Identify which cell holds the provided text, then report its (x, y) central coordinate. 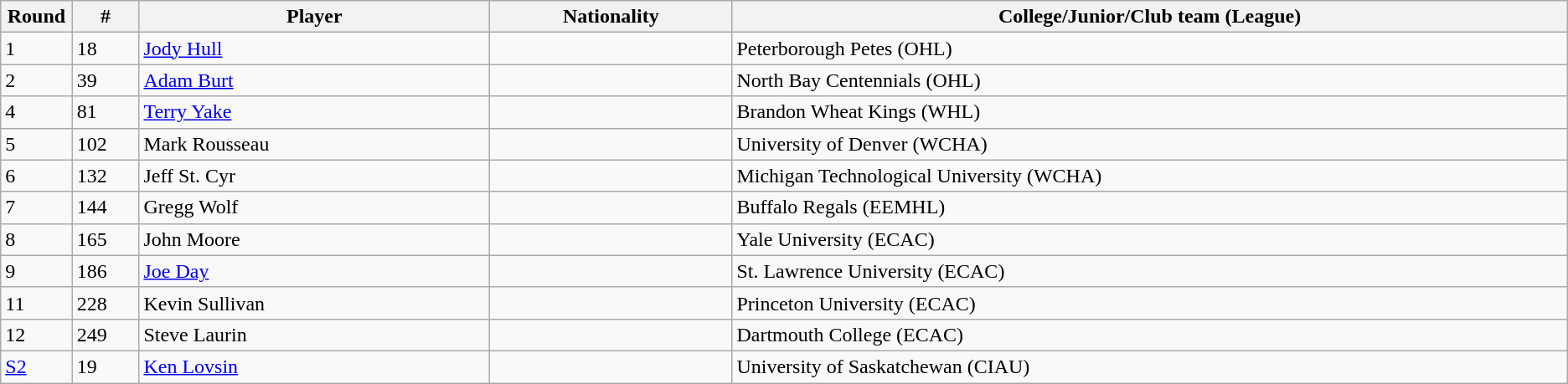
Adam Burt (315, 80)
Princeton University (ECAC) (1149, 303)
9 (37, 271)
Nationality (611, 17)
St. Lawrence University (ECAC) (1149, 271)
4 (37, 112)
228 (106, 303)
81 (106, 112)
Buffalo Regals (EEMHL) (1149, 207)
Peterborough Petes (OHL) (1149, 49)
University of Saskatchewan (CIAU) (1149, 366)
7 (37, 207)
Jeff St. Cyr (315, 176)
8 (37, 239)
186 (106, 271)
11 (37, 303)
Jody Hull (315, 49)
# (106, 17)
Kevin Sullivan (315, 303)
Mark Rousseau (315, 144)
Dartmouth College (ECAC) (1149, 335)
University of Denver (WCHA) (1149, 144)
19 (106, 366)
Yale University (ECAC) (1149, 239)
5 (37, 144)
Steve Laurin (315, 335)
Terry Yake (315, 112)
Player (315, 17)
18 (106, 49)
132 (106, 176)
165 (106, 239)
College/Junior/Club team (League) (1149, 17)
Brandon Wheat Kings (WHL) (1149, 112)
Joe Day (315, 271)
S2 (37, 366)
Round (37, 17)
2 (37, 80)
North Bay Centennials (OHL) (1149, 80)
102 (106, 144)
Gregg Wolf (315, 207)
Ken Lovsin (315, 366)
12 (37, 335)
1 (37, 49)
6 (37, 176)
249 (106, 335)
Michigan Technological University (WCHA) (1149, 176)
39 (106, 80)
John Moore (315, 239)
144 (106, 207)
